For the text-containing cell, return its midpoint in [x, y] coordinate format. 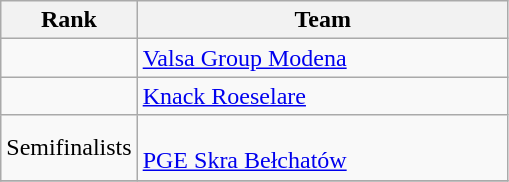
Team [322, 20]
Knack Roeselare [322, 96]
Semifinalists [69, 148]
PGE Skra Bełchatów [322, 148]
Rank [69, 20]
Valsa Group Modena [322, 58]
